Output the (X, Y) coordinate of the center of the cell containing the given text.  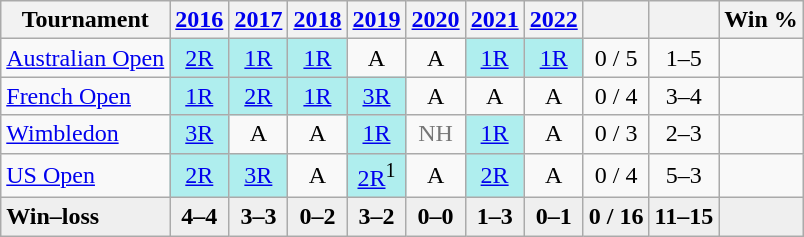
US Open (86, 176)
2018 (318, 20)
3–3 (258, 217)
4–4 (200, 217)
2016 (200, 20)
2R1 (376, 176)
Wimbledon (86, 134)
2–3 (684, 134)
2022 (554, 20)
0 / 5 (616, 58)
2017 (258, 20)
2020 (436, 20)
5–3 (684, 176)
0–2 (318, 217)
Win % (762, 20)
Tournament (86, 20)
0 / 16 (616, 217)
0 / 3 (616, 134)
1–5 (684, 58)
2019 (376, 20)
Australian Open (86, 58)
1–3 (494, 217)
2021 (494, 20)
Win–loss (86, 217)
French Open (86, 96)
0–0 (436, 217)
11–15 (684, 217)
0–1 (554, 217)
3–4 (684, 96)
3–2 (376, 217)
NH (436, 134)
